Return the [x, y] coordinate for the center point of the cell that contains the specified text.  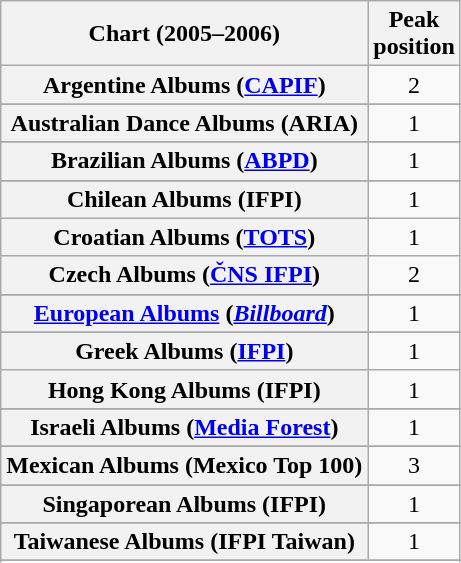
Czech Albums (ČNS IFPI) [184, 275]
Taiwanese Albums (IFPI Taiwan) [184, 542]
Chart (2005–2006) [184, 34]
Hong Kong Albums (IFPI) [184, 389]
Australian Dance Albums (ARIA) [184, 123]
European Albums (Billboard) [184, 313]
Croatian Albums (TOTS) [184, 237]
3 [414, 465]
Brazilian Albums (ABPD) [184, 161]
Greek Albums (IFPI) [184, 351]
Argentine Albums (CAPIF) [184, 85]
Chilean Albums (IFPI) [184, 199]
Peakposition [414, 34]
Israeli Albums (Media Forest) [184, 427]
Mexican Albums (Mexico Top 100) [184, 465]
Singaporean Albums (IFPI) [184, 503]
